Find where the given text appears and provide that cell's center as (x, y) coordinate. 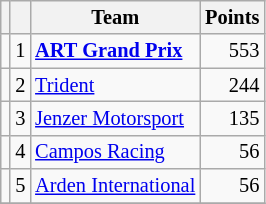
Jenzer Motorsport (115, 118)
Team (115, 17)
Arden International (115, 186)
5 (20, 186)
Points (232, 17)
Campos Racing (115, 152)
3 (20, 118)
1 (20, 51)
Trident (115, 85)
244 (232, 85)
2 (20, 85)
4 (20, 152)
135 (232, 118)
ART Grand Prix (115, 51)
553 (232, 51)
